Extract the [X, Y] coordinate from the center of the cell holding the provided text.  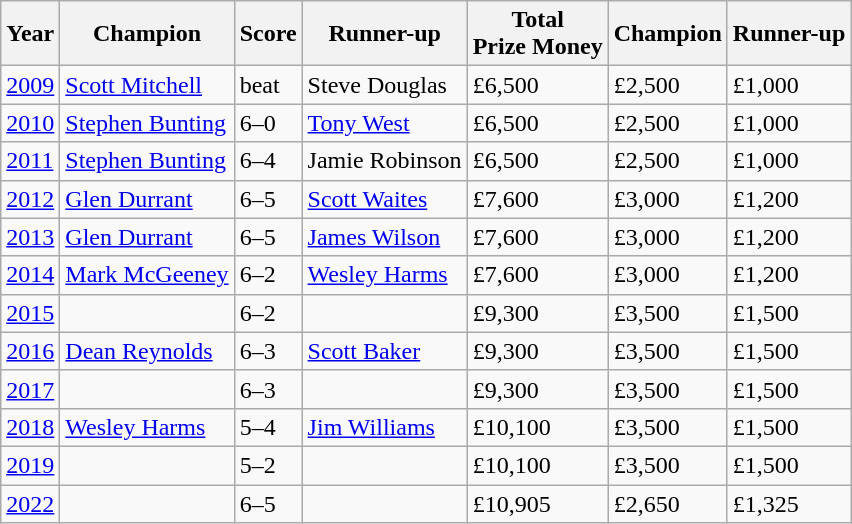
Tony West [384, 123]
5–2 [268, 465]
2013 [30, 237]
Mark McGeeney [147, 275]
Scott Baker [384, 351]
2014 [30, 275]
2022 [30, 503]
2012 [30, 199]
2019 [30, 465]
6–4 [268, 161]
2010 [30, 123]
Scott Mitchell [147, 85]
2017 [30, 389]
Year [30, 34]
James Wilson [384, 237]
Score [268, 34]
beat [268, 85]
Scott Waites [384, 199]
Dean Reynolds [147, 351]
TotalPrize Money [538, 34]
6–0 [268, 123]
Jim Williams [384, 427]
2009 [30, 85]
£2,650 [668, 503]
2015 [30, 313]
£1,325 [789, 503]
2016 [30, 351]
2011 [30, 161]
2018 [30, 427]
Steve Douglas [384, 85]
Jamie Robinson [384, 161]
£10,905 [538, 503]
5–4 [268, 427]
